Capture the cell that displays the provided text and extract its (X, Y) central coordinate. 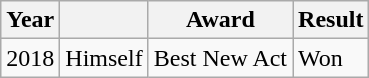
Best New Act (220, 58)
Award (220, 20)
Won (331, 58)
2018 (30, 58)
Himself (104, 58)
Result (331, 20)
Year (30, 20)
